Search for the cell housing the specified text and yield its (X, Y) center coordinate. 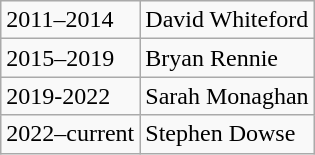
Stephen Dowse (227, 134)
David Whiteford (227, 20)
Bryan Rennie (227, 58)
2011–2014 (70, 20)
2019-2022 (70, 96)
Sarah Monaghan (227, 96)
2015–2019 (70, 58)
2022–current (70, 134)
